Output the (X, Y) coordinate of the center of the cell containing the given text.  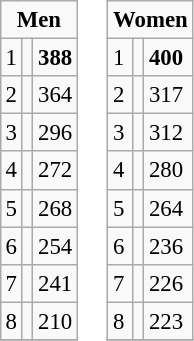
268 (56, 208)
210 (56, 321)
236 (168, 246)
400 (168, 58)
254 (56, 246)
317 (168, 95)
264 (168, 208)
272 (56, 170)
Women (150, 20)
226 (168, 283)
296 (56, 133)
312 (168, 133)
241 (56, 283)
Men (38, 20)
388 (56, 58)
280 (168, 170)
364 (56, 95)
223 (168, 321)
